Determine the [X, Y] coordinate at the center of the cell enclosing the given text.  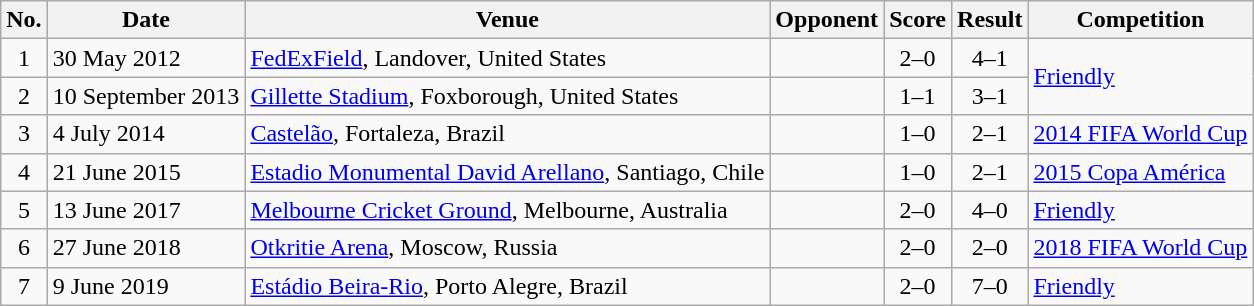
Melbourne Cricket Ground, Melbourne, Australia [508, 210]
Date [146, 20]
1–1 [918, 96]
13 June 2017 [146, 210]
21 June 2015 [146, 172]
30 May 2012 [146, 58]
3 [24, 134]
Gillette Stadium, Foxborough, United States [508, 96]
27 June 2018 [146, 248]
Venue [508, 20]
7–0 [990, 286]
4–1 [990, 58]
Competition [1140, 20]
9 June 2019 [146, 286]
4 [24, 172]
Estadio Monumental David Arellano, Santiago, Chile [508, 172]
2 [24, 96]
Castelão, Fortaleza, Brazil [508, 134]
3–1 [990, 96]
2014 FIFA World Cup [1140, 134]
2015 Copa América [1140, 172]
5 [24, 210]
Score [918, 20]
Result [990, 20]
FedExField, Landover, United States [508, 58]
2018 FIFA World Cup [1140, 248]
1 [24, 58]
Otkritie Arena, Moscow, Russia [508, 248]
Estádio Beira-Rio, Porto Alegre, Brazil [508, 286]
7 [24, 286]
10 September 2013 [146, 96]
6 [24, 248]
No. [24, 20]
4 July 2014 [146, 134]
Opponent [827, 20]
4–0 [990, 210]
